Identify which cell holds the provided text, then report its [X, Y] central coordinate. 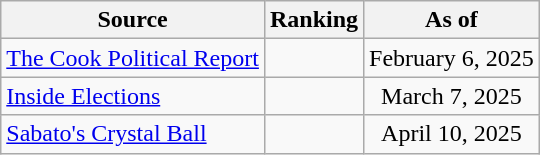
Ranking [314, 20]
April 10, 2025 [452, 134]
March 7, 2025 [452, 96]
As of [452, 20]
Inside Elections [133, 96]
February 6, 2025 [452, 58]
Source [133, 20]
Sabato's Crystal Ball [133, 134]
The Cook Political Report [133, 58]
